Find where the given text appears and provide that cell's center as (X, Y) coordinate. 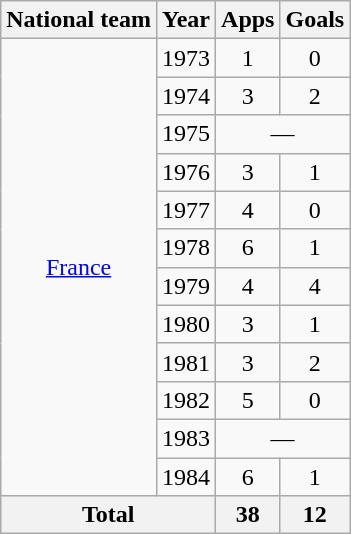
Year (186, 20)
1975 (186, 134)
Total (108, 515)
Goals (315, 20)
1980 (186, 324)
38 (248, 515)
5 (248, 400)
1979 (186, 286)
National team (79, 20)
1981 (186, 362)
1973 (186, 58)
1982 (186, 400)
1983 (186, 438)
1978 (186, 248)
1974 (186, 96)
1984 (186, 477)
12 (315, 515)
1977 (186, 210)
1976 (186, 172)
France (79, 268)
Apps (248, 20)
